Identify which cell holds the provided text, then report its (x, y) central coordinate. 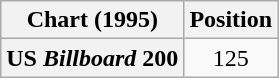
125 (231, 58)
US Billboard 200 (92, 58)
Chart (1995) (92, 20)
Position (231, 20)
